Return (X, Y) of the center of cell containing provided text 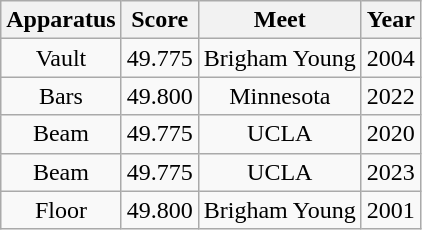
Minnesota (280, 96)
2020 (390, 134)
2023 (390, 172)
Score (160, 20)
Year (390, 20)
Apparatus (61, 20)
Floor (61, 210)
2004 (390, 58)
2022 (390, 96)
2001 (390, 210)
Bars (61, 96)
Meet (280, 20)
Vault (61, 58)
